Determine the [x, y] coordinate at the center of the cell enclosing the given text.  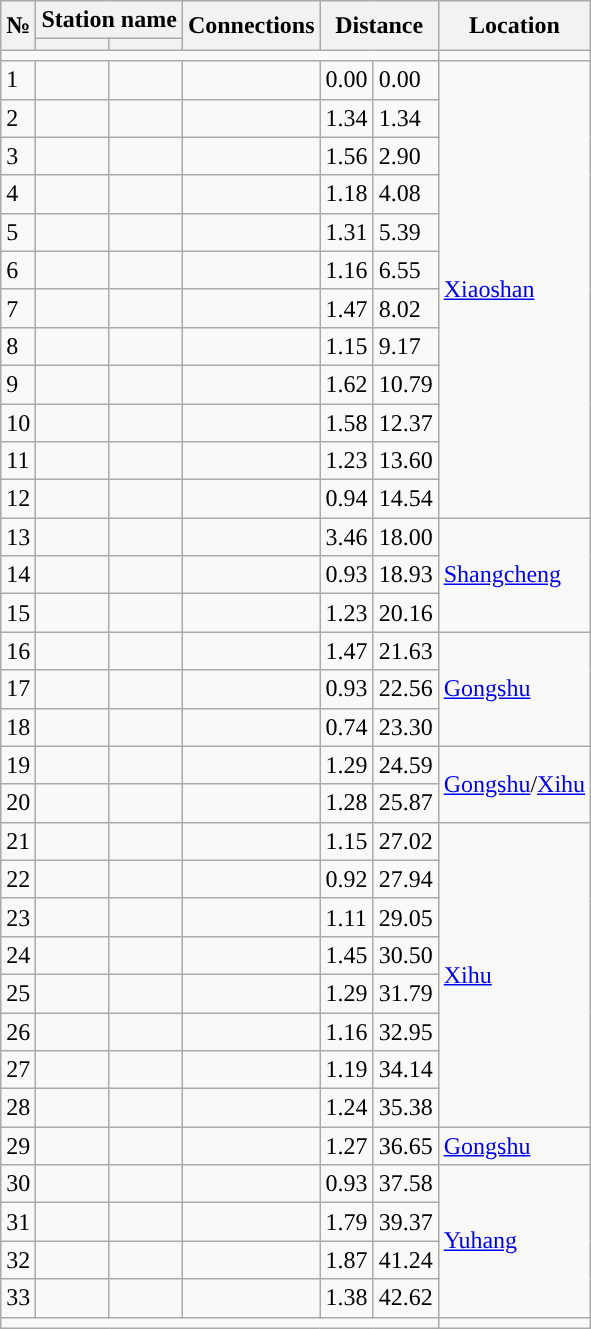
23 [18, 917]
21 [18, 841]
1.87 [346, 1260]
13 [18, 537]
№ [18, 26]
1.62 [346, 384]
0.94 [346, 499]
5.39 [406, 232]
22 [18, 879]
18.93 [406, 575]
20 [18, 803]
14.54 [406, 499]
Shangcheng [514, 575]
4 [18, 194]
0.74 [346, 727]
Gongshu/Xihu [514, 784]
12.37 [406, 423]
1.24 [346, 1108]
12 [18, 499]
8.02 [406, 308]
3.46 [346, 537]
32 [18, 1260]
2.90 [406, 156]
17 [18, 689]
36.65 [406, 1146]
31.79 [406, 993]
5 [18, 232]
Connections [251, 26]
26 [18, 1031]
14 [18, 575]
Station name [109, 20]
9.17 [406, 346]
23.30 [406, 727]
Xihu [514, 974]
Yuhang [514, 1241]
42.62 [406, 1298]
18.00 [406, 537]
30.50 [406, 955]
35.38 [406, 1108]
37.58 [406, 1184]
1.45 [346, 955]
2 [18, 118]
34.14 [406, 1070]
1.18 [346, 194]
19 [18, 765]
1 [18, 80]
39.37 [406, 1222]
22.56 [406, 689]
28 [18, 1108]
Distance [379, 26]
20.16 [406, 613]
32.95 [406, 1031]
13.60 [406, 461]
1.79 [346, 1222]
4.08 [406, 194]
29 [18, 1146]
6.55 [406, 270]
1.27 [346, 1146]
24.59 [406, 765]
7 [18, 308]
1.19 [346, 1070]
29.05 [406, 917]
41.24 [406, 1260]
6 [18, 270]
1.38 [346, 1298]
1.11 [346, 917]
10 [18, 423]
1.28 [346, 803]
10.79 [406, 384]
27.02 [406, 841]
1.58 [346, 423]
33 [18, 1298]
8 [18, 346]
9 [18, 384]
1.56 [346, 156]
Xiaoshan [514, 290]
15 [18, 613]
Location [514, 26]
11 [18, 461]
25 [18, 993]
24 [18, 955]
0.92 [346, 879]
30 [18, 1184]
16 [18, 651]
27 [18, 1070]
18 [18, 727]
21.63 [406, 651]
27.94 [406, 879]
31 [18, 1222]
1.31 [346, 232]
25.87 [406, 803]
3 [18, 156]
